Return the [x, y] coordinate for the center point of the cell that contains the specified text.  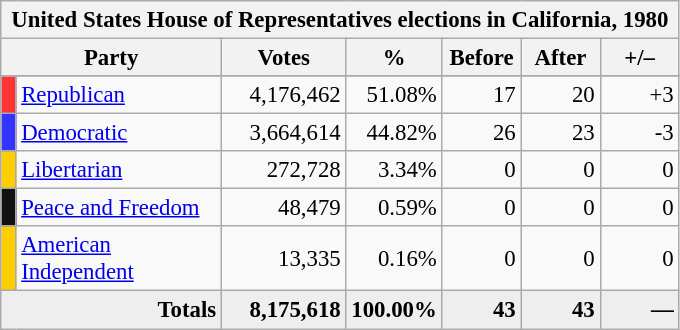
American Independent [119, 258]
17 [482, 95]
100.00% [394, 310]
-3 [640, 133]
% [394, 58]
Before [482, 58]
3,664,614 [284, 133]
After [560, 58]
23 [560, 133]
+/– [640, 58]
— [640, 310]
13,335 [284, 258]
4,176,462 [284, 95]
8,175,618 [284, 310]
+3 [640, 95]
0.16% [394, 258]
Democratic [119, 133]
3.34% [394, 170]
51.08% [394, 95]
United States House of Representatives elections in California, 1980 [340, 20]
48,479 [284, 208]
26 [482, 133]
Votes [284, 58]
Republican [119, 95]
272,728 [284, 170]
Peace and Freedom [119, 208]
20 [560, 95]
0.59% [394, 208]
Totals [112, 310]
Party [112, 58]
44.82% [394, 133]
Libertarian [119, 170]
